Pinpoint the cell where the given text exists, returning its (x, y) midpoint coordinate. 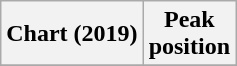
Chart (2019) (72, 34)
Peakposition (189, 34)
